Pinpoint the cell where the given text exists, returning its (x, y) midpoint coordinate. 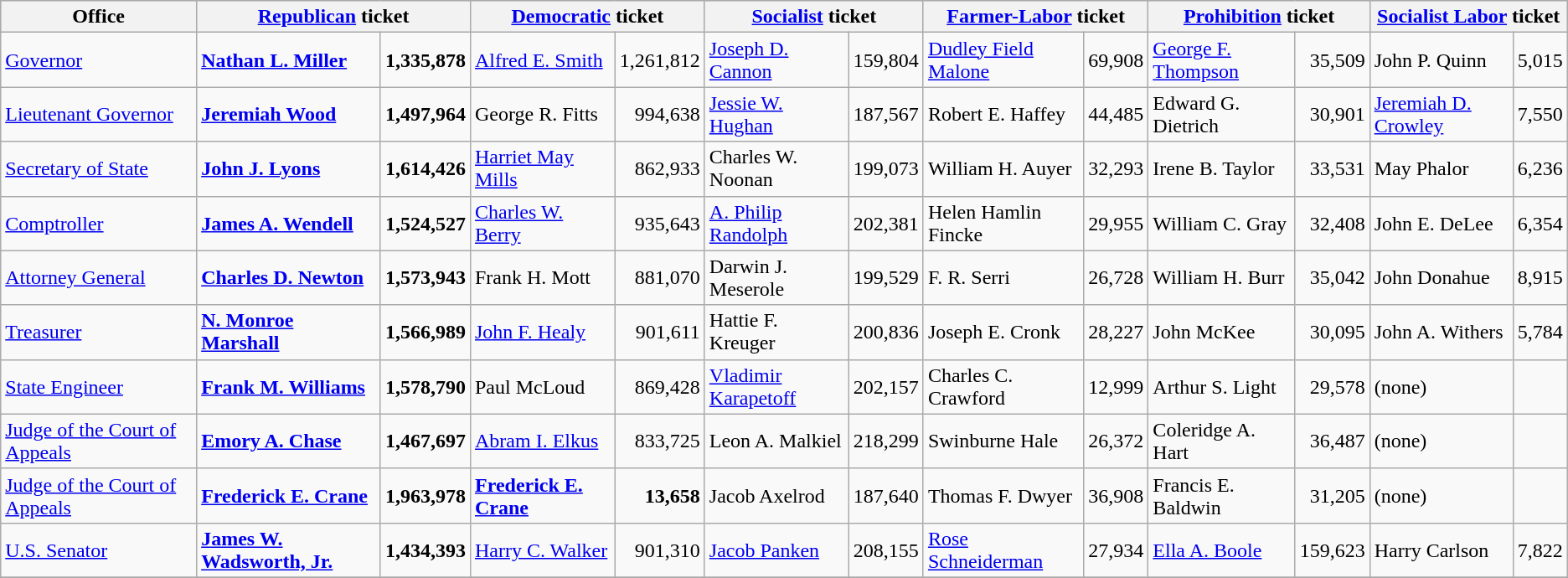
35,042 (1332, 278)
John McKee (1221, 332)
John J. Lyons (289, 169)
Attorney General (99, 278)
Jeremiah D. Crowley (1441, 114)
1,963,978 (426, 496)
69,908 (1116, 60)
May Phalor (1441, 169)
Prohibition ticket (1259, 17)
John A. Withers (1441, 332)
Jacob Panken (776, 550)
1,573,943 (426, 278)
200,836 (886, 332)
30,095 (1332, 332)
833,725 (660, 441)
Alfred E. Smith (543, 60)
Helen Hamlin Fincke (1003, 223)
881,070 (660, 278)
Frank M. Williams (289, 387)
Leon A. Malkiel (776, 441)
Charles W. Noonan (776, 169)
27,934 (1116, 550)
Charles D. Newton (289, 278)
159,623 (1332, 550)
Darwin J. Meserole (776, 278)
William H. Auyer (1003, 169)
Charles W. Berry (543, 223)
935,643 (660, 223)
Coleridge A. Hart (1221, 441)
Farmer-Labor ticket (1035, 17)
Ella A. Boole (1221, 550)
Hattie F. Kreuger (776, 332)
State Engineer (99, 387)
Frank H. Mott (543, 278)
Republican ticket (333, 17)
Emory A. Chase (289, 441)
Charles C. Crawford (1003, 387)
901,310 (660, 550)
1,578,790 (426, 387)
Rose Schneiderman (1003, 550)
1,261,812 (660, 60)
Harry Carlson (1441, 550)
Abram I. Elkus (543, 441)
John F. Healy (543, 332)
Joseph D. Cannon (776, 60)
Jeremiah Wood (289, 114)
36,908 (1116, 496)
35,509 (1332, 60)
Joseph E. Cronk (1003, 332)
187,567 (886, 114)
1,467,697 (426, 441)
Comptroller (99, 223)
199,073 (886, 169)
Dudley Field Malone (1003, 60)
George F. Thompson (1221, 60)
8,915 (1540, 278)
Democratic ticket (587, 17)
1,434,393 (426, 550)
George R. Fitts (543, 114)
44,485 (1116, 114)
James W. Wadsworth, Jr. (289, 550)
James A. Wendell (289, 223)
Jacob Axelrod (776, 496)
28,227 (1116, 332)
Paul McLoud (543, 387)
F. R. Serri (1003, 278)
Thomas F. Dwyer (1003, 496)
202,157 (886, 387)
994,638 (660, 114)
1,497,964 (426, 114)
A. Philip Randolph (776, 223)
26,372 (1116, 441)
36,487 (1332, 441)
Office (99, 17)
5,784 (1540, 332)
1,614,426 (426, 169)
31,205 (1332, 496)
202,381 (886, 223)
Vladimir Karapetoff (776, 387)
33,531 (1332, 169)
29,578 (1332, 387)
Edward G. Dietrich (1221, 114)
Harry C. Walker (543, 550)
6,236 (1540, 169)
5,015 (1540, 60)
13,658 (660, 496)
Swinburne Hale (1003, 441)
Secretary of State (99, 169)
N. Monroe Marshall (289, 332)
Robert E. Haffey (1003, 114)
862,933 (660, 169)
Irene B. Taylor (1221, 169)
199,529 (886, 278)
218,299 (886, 441)
1,524,527 (426, 223)
Socialist Labor ticket (1468, 17)
869,428 (660, 387)
6,354 (1540, 223)
Socialist ticket (814, 17)
Arthur S. Light (1221, 387)
Nathan L. Miller (289, 60)
U.S. Senator (99, 550)
John P. Quinn (1441, 60)
1,335,878 (426, 60)
7,550 (1540, 114)
William H. Burr (1221, 278)
159,804 (886, 60)
Harriet May Mills (543, 169)
Francis E. Baldwin (1221, 496)
Governor (99, 60)
Treasurer (99, 332)
208,155 (886, 550)
30,901 (1332, 114)
32,293 (1116, 169)
1,566,989 (426, 332)
7,822 (1540, 550)
Lieutenant Governor (99, 114)
32,408 (1332, 223)
26,728 (1116, 278)
12,999 (1116, 387)
187,640 (886, 496)
John E. DeLee (1441, 223)
William C. Gray (1221, 223)
29,955 (1116, 223)
901,611 (660, 332)
Jessie W. Hughan (776, 114)
John Donahue (1441, 278)
